From the cell containing the given text, extract its center point as [X, Y] coordinate. 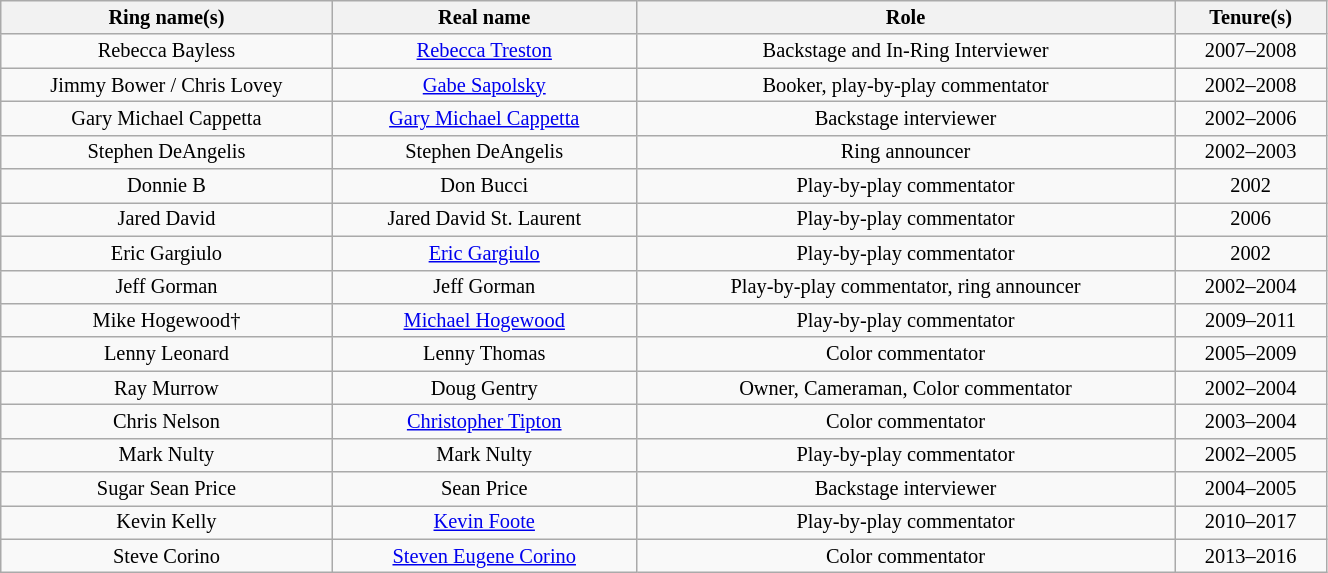
Real name [484, 17]
2005–2009 [1251, 354]
Lenny Leonard [166, 354]
Steven Eugene Corino [484, 556]
2004–2005 [1251, 489]
2002–2006 [1251, 118]
2010–2017 [1251, 522]
Kevin Foote [484, 522]
Jared David [166, 219]
Ray Murrow [166, 388]
Gabe Sapolsky [484, 85]
Chris Nelson [166, 421]
Michael Hogewood [484, 320]
Steve Corino [166, 556]
Mike Hogewood† [166, 320]
2002–2008 [1251, 85]
2002–2003 [1251, 152]
Rebecca Bayless [166, 51]
Donnie B [166, 186]
Jimmy Bower / Chris Lovey [166, 85]
2009–2011 [1251, 320]
Sugar Sean Price [166, 489]
2006 [1251, 219]
Tenure(s) [1251, 17]
2002–2005 [1251, 455]
2013–2016 [1251, 556]
Backstage and In-Ring Interviewer [905, 51]
Doug Gentry [484, 388]
Christopher Tipton [484, 421]
Play-by-play commentator, ring announcer [905, 287]
Ring name(s) [166, 17]
2007–2008 [1251, 51]
Ring announcer [905, 152]
Sean Price [484, 489]
Booker, play-by-play commentator [905, 85]
Owner, Cameraman, Color commentator [905, 388]
Rebecca Treston [484, 51]
Kevin Kelly [166, 522]
Jared David St. Laurent [484, 219]
Don Bucci [484, 186]
Lenny Thomas [484, 354]
2003–2004 [1251, 421]
Role [905, 17]
